Identify which cell holds the provided text, then report its (X, Y) central coordinate. 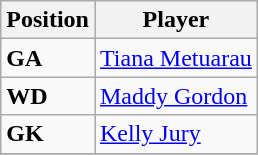
GK (48, 134)
GA (48, 58)
WD (48, 96)
Position (48, 20)
Tiana Metuarau (176, 58)
Maddy Gordon (176, 96)
Player (176, 20)
Kelly Jury (176, 134)
